Determine the (X, Y) coordinate at the center of the cell enclosing the given text.  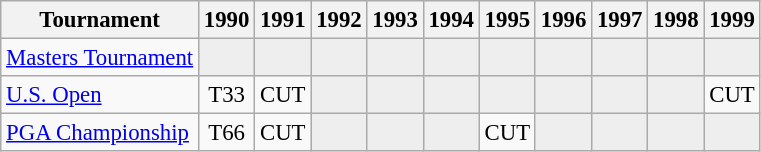
1995 (507, 20)
T33 (227, 95)
T66 (227, 133)
1991 (283, 20)
1994 (451, 20)
Masters Tournament (100, 58)
1990 (227, 20)
PGA Championship (100, 133)
1996 (563, 20)
1997 (620, 20)
Tournament (100, 20)
1993 (395, 20)
1999 (732, 20)
U.S. Open (100, 95)
1992 (339, 20)
1998 (676, 20)
